Pinpoint the cell where the given text exists, returning its (x, y) midpoint coordinate. 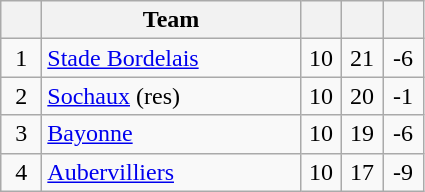
19 (362, 134)
-1 (402, 96)
4 (22, 172)
Aubervilliers (172, 172)
Team (172, 20)
21 (362, 58)
-9 (402, 172)
20 (362, 96)
Stade Bordelais (172, 58)
17 (362, 172)
Bayonne (172, 134)
3 (22, 134)
1 (22, 58)
2 (22, 96)
Sochaux (res) (172, 96)
